Output the (X, Y) coordinate of the center of the cell containing the given text.  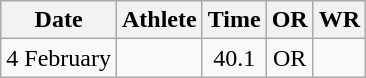
Time (234, 20)
Athlete (159, 20)
4 February (59, 58)
WR (339, 20)
Date (59, 20)
40.1 (234, 58)
